Scan for the cell matching the given text and deliver its [x, y] coordinate at center. 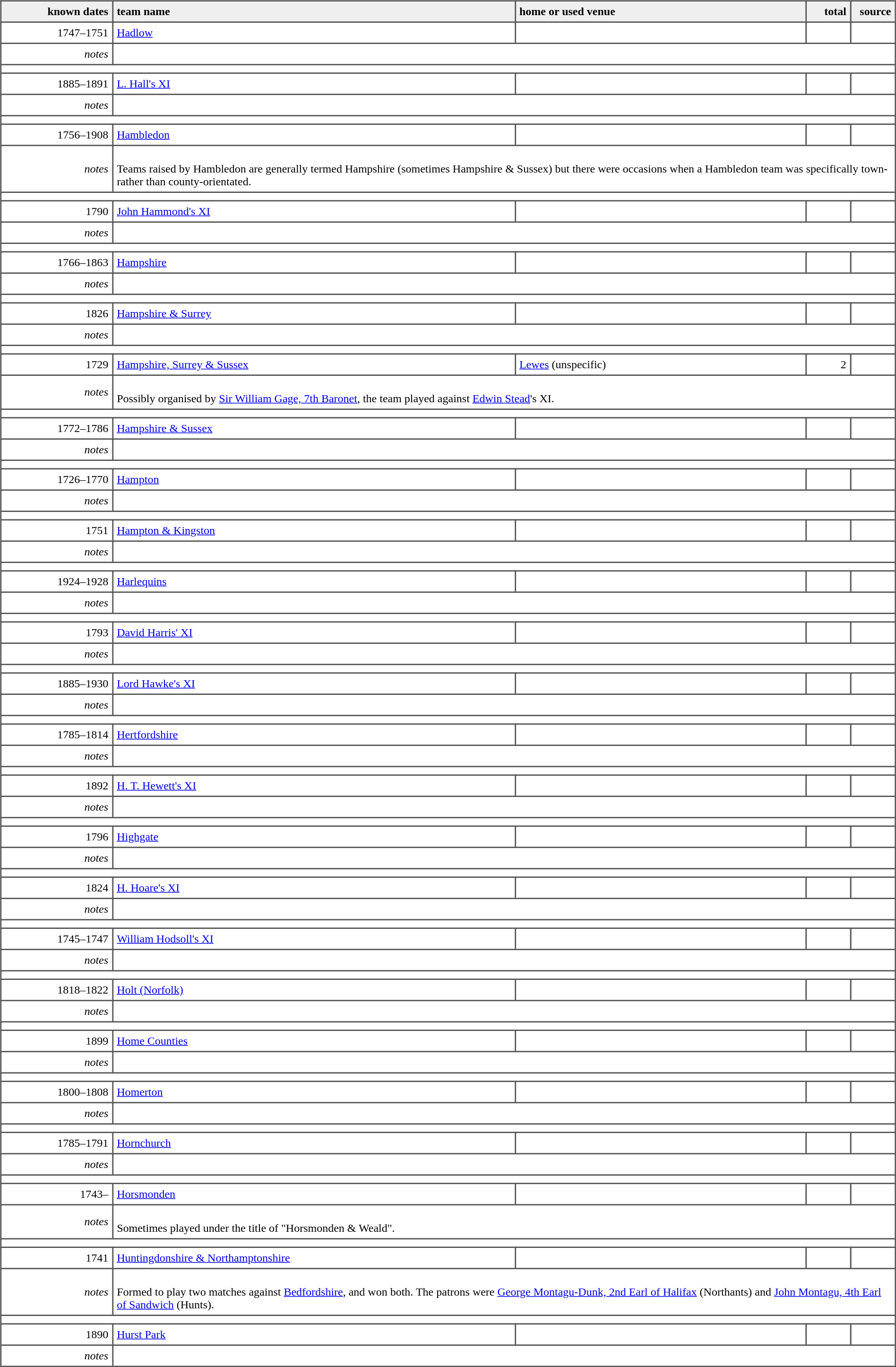
Holt (Norfolk) [314, 990]
Highgate [314, 837]
Hurst Park [314, 1334]
1756–1908 [57, 134]
2 [828, 364]
1751 [57, 530]
1826 [57, 313]
1743– [57, 1194]
1747–1751 [57, 32]
Hampshire, Surrey & Sussex [314, 364]
1766–1863 [57, 262]
Huntingdonshire & Northamptonshire [314, 1257]
1824 [57, 888]
Lewes (unspecific) [661, 364]
1890 [57, 1334]
Sometimes played under the title of "Horsmonden & Weald". [504, 1221]
1729 [57, 364]
Harlequins [314, 581]
1796 [57, 837]
Hampshire & Surrey [314, 313]
source [873, 11]
Possibly organised by Sir William Gage, 7th Baronet, the team played against Edwin Stead's XI. [504, 392]
total [828, 11]
home or used venue [661, 11]
David Harris' XI [314, 632]
1800–1808 [57, 1092]
1892 [57, 786]
L. Hall's XI [314, 83]
H. Hoare's XI [314, 888]
1885–1891 [57, 83]
Hornchurch [314, 1143]
1785–1814 [57, 735]
1745–1747 [57, 939]
Hampshire & Sussex [314, 428]
team name [314, 11]
Hambledon [314, 134]
known dates [57, 11]
Lord Hawke's XI [314, 683]
H. T. Hewett's XI [314, 786]
Hadlow [314, 32]
1899 [57, 1041]
1726–1770 [57, 479]
1885–1930 [57, 683]
John Hammond's XI [314, 211]
1924–1928 [57, 581]
Hampshire [314, 262]
1790 [57, 211]
1793 [57, 632]
Hampton & Kingston [314, 530]
Horsmonden [314, 1194]
1818–1822 [57, 990]
1772–1786 [57, 428]
1785–1791 [57, 1143]
Homerton [314, 1092]
Hertfordshire [314, 735]
Home Counties [314, 1041]
1741 [57, 1257]
William Hodsoll's XI [314, 939]
Hampton [314, 479]
